Identify which cell holds the provided text, then report its [x, y] central coordinate. 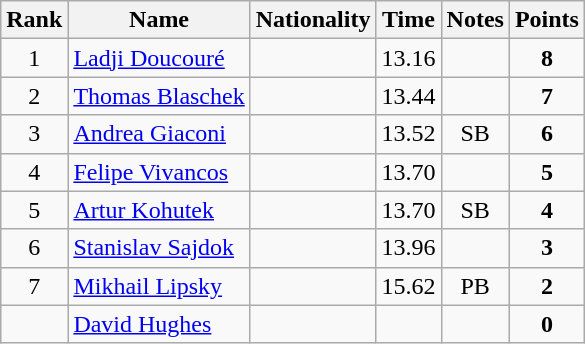
David Hughes [159, 324]
1 [34, 58]
Name [159, 20]
Mikhail Lipsky [159, 286]
Ladji Doucouré [159, 58]
8 [546, 58]
Artur Kohutek [159, 210]
Rank [34, 20]
Points [546, 20]
Stanislav Sajdok [159, 248]
13.52 [408, 134]
15.62 [408, 286]
0 [546, 324]
Notes [475, 20]
Felipe Vivancos [159, 172]
PB [475, 286]
Time [408, 20]
Nationality [313, 20]
13.16 [408, 58]
13.96 [408, 248]
13.44 [408, 96]
Andrea Giaconi [159, 134]
Thomas Blaschek [159, 96]
